From the cell containing the given text, extract its center point as (X, Y) coordinate. 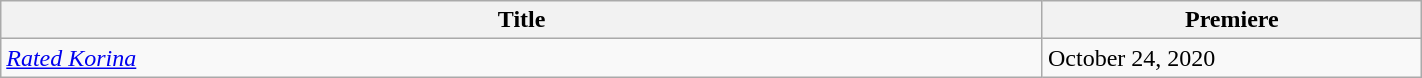
Rated Korina (522, 58)
October 24, 2020 (1232, 58)
Premiere (1232, 20)
Title (522, 20)
